Detect which cell encompasses the target text, then output its (X, Y) center coordinate. 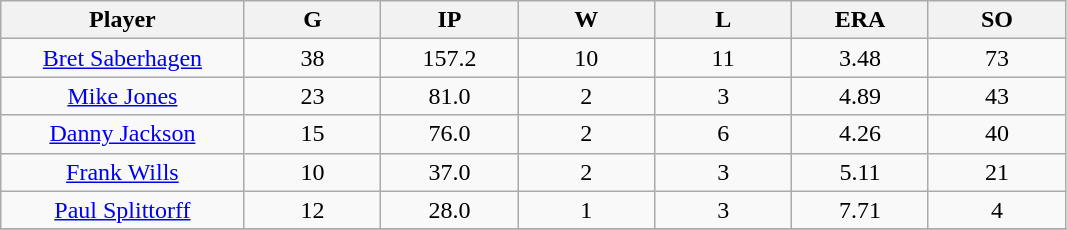
Frank Wills (122, 172)
SO (996, 20)
5.11 (860, 172)
11 (724, 58)
43 (996, 96)
4 (996, 210)
4.89 (860, 96)
38 (312, 58)
157.2 (450, 58)
3.48 (860, 58)
1 (586, 210)
IP (450, 20)
W (586, 20)
81.0 (450, 96)
21 (996, 172)
4.26 (860, 134)
Mike Jones (122, 96)
Paul Splittorff (122, 210)
Player (122, 20)
12 (312, 210)
40 (996, 134)
28.0 (450, 210)
15 (312, 134)
23 (312, 96)
6 (724, 134)
ERA (860, 20)
7.71 (860, 210)
G (312, 20)
37.0 (450, 172)
73 (996, 58)
Danny Jackson (122, 134)
Bret Saberhagen (122, 58)
76.0 (450, 134)
L (724, 20)
